Determine the [X, Y] coordinate at the center of the cell enclosing the given text.  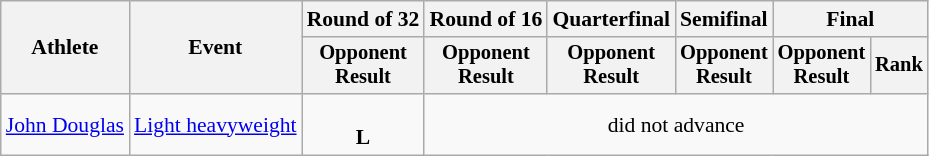
L [364, 124]
Rank [899, 66]
Athlete [65, 48]
John Douglas [65, 124]
Event [216, 48]
Round of 32 [364, 19]
Final [850, 19]
Light heavyweight [216, 124]
Round of 16 [486, 19]
Quarterfinal [611, 19]
did not advance [676, 124]
Semifinal [724, 19]
